Scan for the cell matching the given text and deliver its [x, y] coordinate at center. 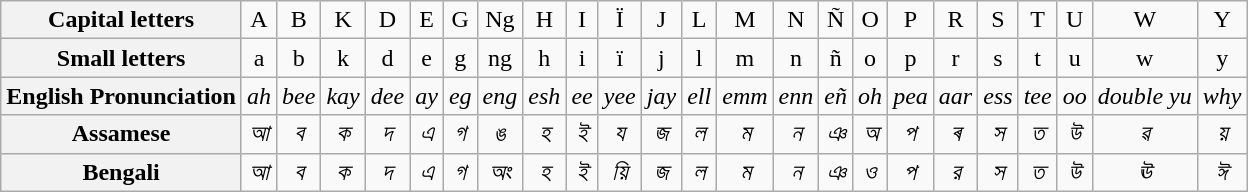
eng [500, 96]
অ [870, 134]
r [955, 58]
Small letters [122, 58]
double yu [1144, 96]
ৱ [1144, 134]
eg [460, 96]
ee [582, 96]
K [343, 20]
অং [500, 172]
yee [620, 96]
b [299, 58]
k [343, 58]
y [1222, 58]
ঊ [1144, 172]
tee [1038, 96]
Y [1222, 20]
P [911, 20]
ess [998, 96]
t [1038, 58]
Ï [620, 20]
Assamese [122, 134]
Ng [500, 20]
emm [745, 96]
h [544, 58]
W [1144, 20]
E [427, 20]
ah [258, 96]
eñ [836, 96]
dee [387, 96]
ৰ [955, 134]
ও [870, 172]
w [1144, 58]
oh [870, 96]
a [258, 58]
A [258, 20]
ï [620, 58]
pea [911, 96]
L [700, 20]
e [427, 58]
m [745, 58]
O [870, 20]
T [1038, 20]
why [1222, 96]
enn [796, 96]
I [582, 20]
kay [343, 96]
N [796, 20]
য় [1222, 134]
p [911, 58]
aar [955, 96]
Ñ [836, 20]
s [998, 58]
j [661, 58]
G [460, 20]
B [299, 20]
n [796, 58]
o [870, 58]
ell [700, 96]
U [1074, 20]
র [955, 172]
l [700, 58]
bee [299, 96]
English Pronunciation [122, 96]
ঙ [500, 134]
H [544, 20]
ঈ [1222, 172]
u [1074, 58]
ng [500, 58]
esh [544, 96]
oo [1074, 96]
য়ি [620, 172]
i [582, 58]
R [955, 20]
য [620, 134]
S [998, 20]
Bengali [122, 172]
jay [661, 96]
Capital letters [122, 20]
D [387, 20]
d [387, 58]
ñ [836, 58]
g [460, 58]
M [745, 20]
J [661, 20]
ay [427, 96]
